Return the [X, Y] coordinate for the center point of the cell that contains the specified text.  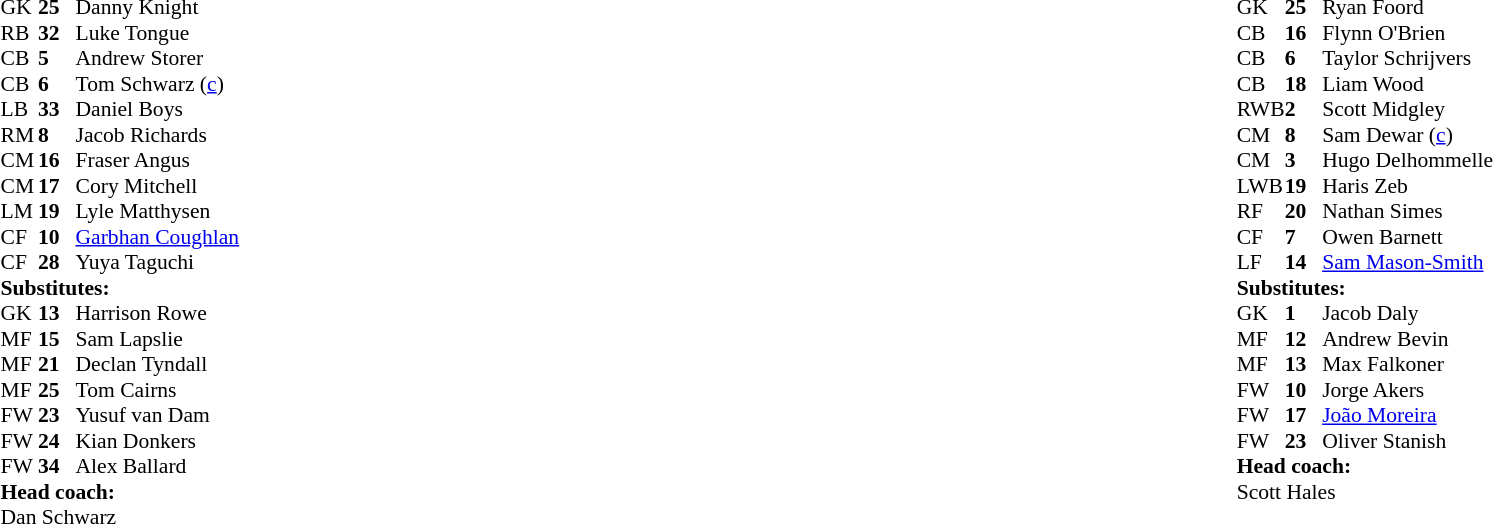
28 [57, 263]
LM [19, 211]
Lyle Matthysen [158, 211]
Cory Mitchell [158, 186]
LWB [1261, 186]
Oliver Stanish [1408, 441]
Taylor Schrijvers [1408, 59]
RB [19, 33]
5 [57, 59]
Andrew Bevin [1408, 339]
Tom Schwarz (c) [158, 84]
LF [1261, 263]
7 [1304, 237]
Andrew Storer [158, 59]
Garbhan Coughlan [158, 237]
Jacob Daly [1408, 313]
João Moreira [1408, 415]
Nathan Simes [1408, 211]
2 [1304, 109]
20 [1304, 211]
Fraser Angus [158, 161]
12 [1304, 339]
Max Falkoner [1408, 365]
Sam Lapslie [158, 339]
21 [57, 365]
Jacob Richards [158, 135]
RM [19, 135]
Declan Tyndall [158, 365]
Harrison Rowe [158, 313]
Haris Zeb [1408, 186]
34 [57, 467]
Yusuf van Dam [158, 415]
Yuya Taguchi [158, 263]
Luke Tongue [158, 33]
Liam Wood [1408, 84]
Scott Midgley [1408, 109]
Sam Dewar (c) [1408, 135]
LB [19, 109]
33 [57, 109]
RWB [1261, 109]
Flynn O'Brien [1408, 33]
Kian Donkers [158, 441]
Hugo Delhommelle [1408, 161]
RF [1261, 211]
14 [1304, 263]
Owen Barnett [1408, 237]
3 [1304, 161]
18 [1304, 84]
1 [1304, 313]
24 [57, 441]
32 [57, 33]
25 [57, 390]
Tom Cairns [158, 390]
Daniel Boys [158, 109]
Sam Mason-Smith [1408, 263]
Jorge Akers [1408, 390]
Scott Hales [1365, 492]
15 [57, 339]
Alex Ballard [158, 467]
